Extract the [x, y] coordinate from the center of the cell holding the provided text.  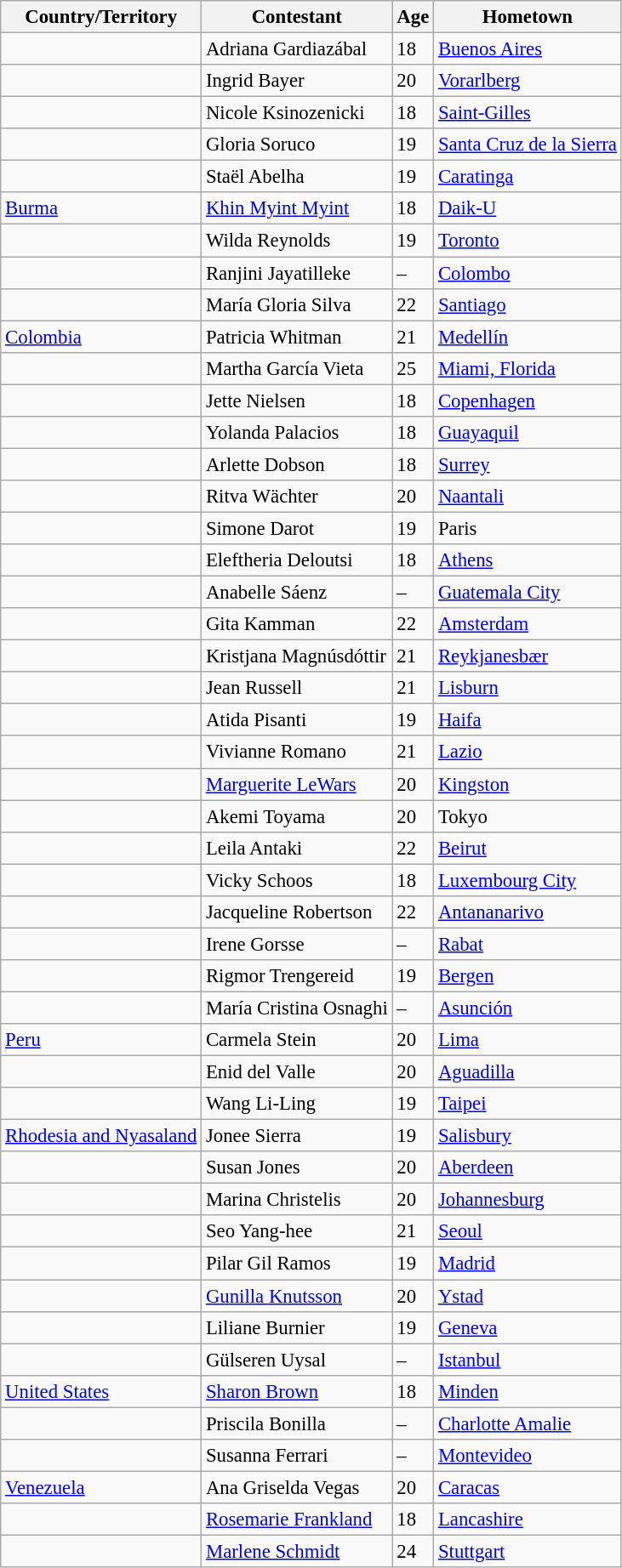
Jette Nielsen [297, 401]
Pilar Gil Ramos [297, 1264]
Seoul [528, 1232]
Gloria Soruco [297, 145]
Gunilla Knutsson [297, 1296]
Vicky Schoos [297, 880]
Minden [528, 1391]
Buenos Aires [528, 49]
Beirut [528, 848]
Saint-Gilles [528, 113]
Marguerite LeWars [297, 784]
Susanna Ferrari [297, 1456]
Gülseren Uysal [297, 1360]
Ritva Wächter [297, 497]
Atida Pisanti [297, 720]
Kristjana Magnúsdóttir [297, 656]
Ystad [528, 1296]
Guayaquil [528, 433]
Miami, Florida [528, 368]
Priscila Bonilla [297, 1423]
Ana Griselda Vegas [297, 1487]
Caracas [528, 1487]
Istanbul [528, 1360]
Jean Russell [297, 688]
Daik-U [528, 208]
Guatemala City [528, 593]
Simone Darot [297, 528]
Jacqueline Robertson [297, 912]
Santiago [528, 304]
Jonee Sierra [297, 1136]
Stuttgart [528, 1551]
Aberdeen [528, 1167]
Nicole Ksinozenicki [297, 113]
Lazio [528, 753]
Akemi Toyama [297, 816]
Staël Abelha [297, 177]
Seo Yang-hee [297, 1232]
Irene Gorsse [297, 944]
Lisburn [528, 688]
Santa Cruz de la Sierra [528, 145]
Johannesburg [528, 1200]
Age [414, 17]
Enid del Valle [297, 1072]
Yolanda Palacios [297, 433]
24 [414, 1551]
Rigmor Trengereid [297, 976]
Athens [528, 560]
Marlene Schmidt [297, 1551]
Arlette Dobson [297, 464]
Lancashire [528, 1520]
Leila Antaki [297, 848]
Peru [101, 1040]
Marina Christelis [297, 1200]
Charlotte Amalie [528, 1423]
Eleftheria Deloutsi [297, 560]
Martha García Vieta [297, 368]
Colombo [528, 273]
Haifa [528, 720]
Rhodesia and Nyasaland [101, 1136]
Amsterdam [528, 624]
Geneva [528, 1327]
Adriana Gardiazábal [297, 49]
Patricia Whitman [297, 337]
Hometown [528, 17]
Venezuela [101, 1487]
Ingrid Bayer [297, 81]
Wang Li-Ling [297, 1104]
Salisbury [528, 1136]
Susan Jones [297, 1167]
Luxembourg City [528, 880]
Carmela Stein [297, 1040]
Surrey [528, 464]
United States [101, 1391]
Aguadilla [528, 1072]
Copenhagen [528, 401]
Burma [101, 208]
Liliane Burnier [297, 1327]
Tokyo [528, 816]
Reykjanesbær [528, 656]
Caratinga [528, 177]
Madrid [528, 1264]
Kingston [528, 784]
Country/Territory [101, 17]
Montevideo [528, 1456]
Vivianne Romano [297, 753]
María Gloria Silva [297, 304]
Vorarlberg [528, 81]
Taipei [528, 1104]
Paris [528, 528]
Medellín [528, 337]
Bergen [528, 976]
María Cristina Osnaghi [297, 1008]
25 [414, 368]
Ranjini Jayatilleke [297, 273]
Wilda Reynolds [297, 241]
Anabelle Sáenz [297, 593]
Sharon Brown [297, 1391]
Naantali [528, 497]
Contestant [297, 17]
Rabat [528, 944]
Colombia [101, 337]
Gita Kamman [297, 624]
Asunción [528, 1008]
Lima [528, 1040]
Antananarivo [528, 912]
Toronto [528, 241]
Khin Myint Myint [297, 208]
Rosemarie Frankland [297, 1520]
